Provide the (x, y) coordinate of the cell's center where the given text is located.  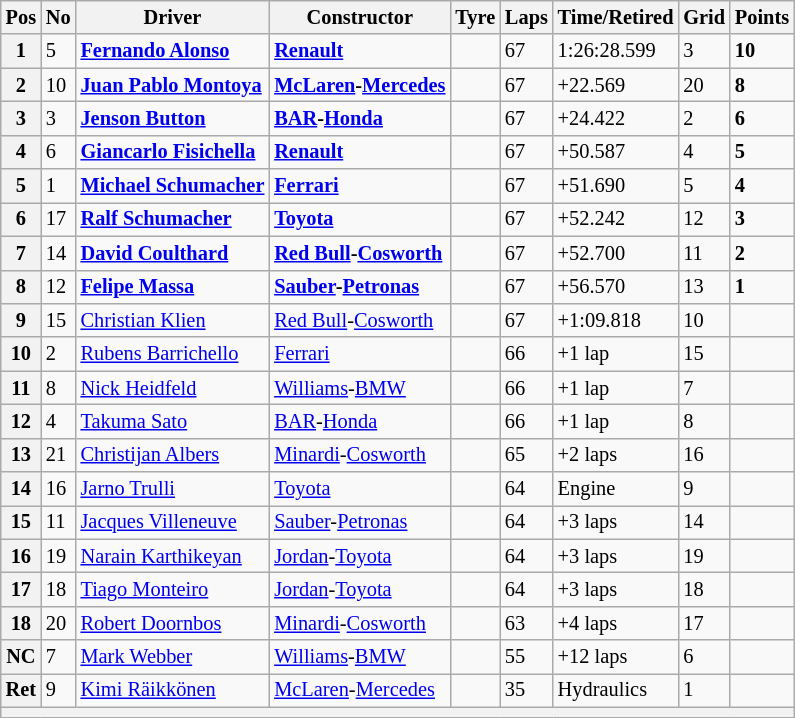
Giancarlo Fisichella (173, 152)
Tyre (475, 17)
Points (762, 17)
Hydraulics (616, 690)
Jenson Button (173, 118)
1:26:28.599 (616, 51)
Constructor (360, 17)
No (58, 17)
+56.570 (616, 287)
Jarno Trulli (173, 489)
Engine (616, 489)
+2 laps (616, 455)
Juan Pablo Montoya (173, 85)
+22.569 (616, 85)
Driver (173, 17)
+52.242 (616, 219)
Fernando Alonso (173, 51)
35 (526, 690)
Tiago Monteiro (173, 589)
Ralf Schumacher (173, 219)
Takuma Sato (173, 421)
65 (526, 455)
Felipe Massa (173, 287)
+24.422 (616, 118)
Christian Klien (173, 320)
+12 laps (616, 657)
Pos (21, 17)
Time/Retired (616, 17)
Robert Doornbos (173, 623)
+50.587 (616, 152)
+51.690 (616, 186)
+4 laps (616, 623)
55 (526, 657)
63 (526, 623)
Christijan Albers (173, 455)
Grid (704, 17)
+52.700 (616, 253)
Jacques Villeneuve (173, 522)
Mark Webber (173, 657)
Nick Heidfeld (173, 388)
NC (21, 657)
Ret (21, 690)
Kimi Räikkönen (173, 690)
+1:09.818 (616, 320)
Narain Karthikeyan (173, 556)
Michael Schumacher (173, 186)
21 (58, 455)
Laps (526, 17)
Rubens Barrichello (173, 354)
David Coulthard (173, 253)
